For the text-containing cell, return its midpoint in [x, y] coordinate format. 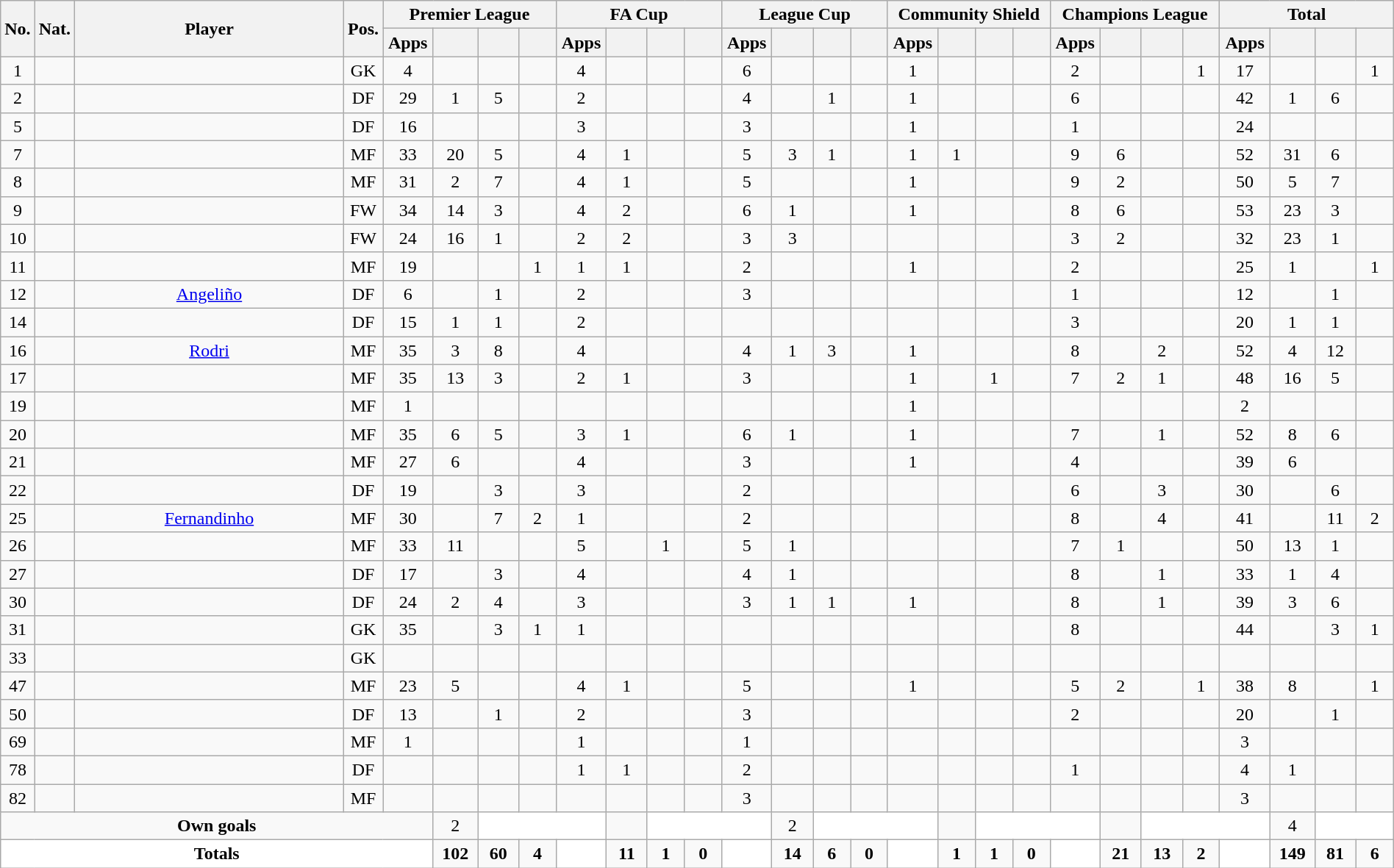
Community Shield [969, 15]
Total [1307, 15]
34 [408, 210]
53 [1245, 210]
38 [1245, 686]
60 [498, 854]
26 [18, 546]
22 [18, 490]
Fernandinho [210, 518]
102 [456, 854]
No. [18, 29]
29 [408, 98]
Player [210, 29]
32 [1245, 238]
81 [1335, 854]
42 [1245, 98]
Premier League [470, 15]
FA Cup [638, 15]
82 [18, 797]
10 [18, 238]
Nat. [54, 29]
48 [1245, 379]
78 [18, 770]
69 [18, 742]
47 [18, 686]
15 [408, 322]
Pos. [363, 29]
Champions League [1135, 15]
44 [1245, 630]
Totals [217, 854]
149 [1293, 854]
Rodri [210, 351]
41 [1245, 518]
Own goals [217, 826]
Angeliño [210, 294]
League Cup [805, 15]
